Provide the (X, Y) coordinate of the cell's center where the given text is located.  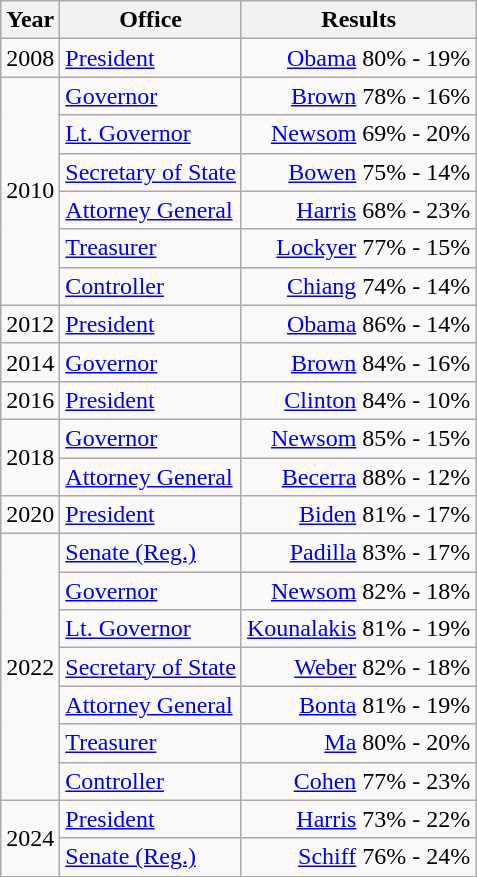
Chiang 74% - 14% (358, 286)
Obama 80% - 19% (358, 58)
2024 (30, 838)
Year (30, 20)
2008 (30, 58)
Harris 68% - 23% (358, 210)
Results (358, 20)
Lockyer 77% - 15% (358, 248)
Clinton 84% - 10% (358, 400)
Obama 86% - 14% (358, 324)
Newsom 82% - 18% (358, 591)
Weber 82% - 18% (358, 667)
Bowen 75% - 14% (358, 172)
2012 (30, 324)
Brown 78% - 16% (358, 96)
2018 (30, 457)
Kounalakis 81% - 19% (358, 629)
Harris 73% - 22% (358, 819)
2010 (30, 191)
2020 (30, 515)
Office (151, 20)
Bonta 81% - 19% (358, 705)
Biden 81% - 17% (358, 515)
Schiff 76% - 24% (358, 857)
Cohen 77% - 23% (358, 781)
Becerra 88% - 12% (358, 477)
2022 (30, 667)
2016 (30, 400)
Brown 84% - 16% (358, 362)
Newsom 85% - 15% (358, 438)
Ma 80% - 20% (358, 743)
2014 (30, 362)
Padilla 83% - 17% (358, 553)
Newsom 69% - 20% (358, 134)
